Locate the cell with the specified text and output its (x, y) center coordinate. 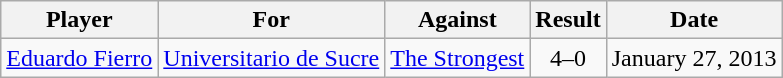
Player (80, 20)
Universitario de Sucre (272, 58)
Date (694, 20)
For (272, 20)
Against (458, 20)
Result (568, 20)
January 27, 2013 (694, 58)
The Strongest (458, 58)
4–0 (568, 58)
Eduardo Fierro (80, 58)
